Extract the (X, Y) coordinate from the center of the cell holding the provided text.  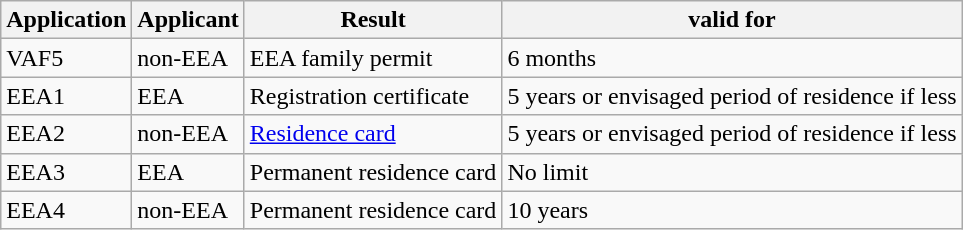
valid for (732, 20)
EEA2 (66, 134)
Registration certificate (373, 96)
Application (66, 20)
Applicant (188, 20)
10 years (732, 210)
6 months (732, 58)
EEA4 (66, 210)
EEA family permit (373, 58)
EEA3 (66, 172)
Residence card (373, 134)
VAF5 (66, 58)
EEA1 (66, 96)
Result (373, 20)
No limit (732, 172)
